Locate the cell with the specified text and output its [x, y] center coordinate. 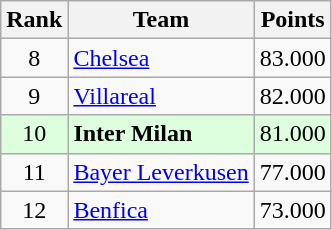
81.000 [292, 134]
Villareal [161, 96]
82.000 [292, 96]
Chelsea [161, 58]
11 [34, 172]
73.000 [292, 210]
8 [34, 58]
12 [34, 210]
9 [34, 96]
Points [292, 20]
Benfica [161, 210]
Inter Milan [161, 134]
Team [161, 20]
77.000 [292, 172]
Bayer Leverkusen [161, 172]
10 [34, 134]
83.000 [292, 58]
Rank [34, 20]
